Locate the cell with the specified text and output its [x, y] center coordinate. 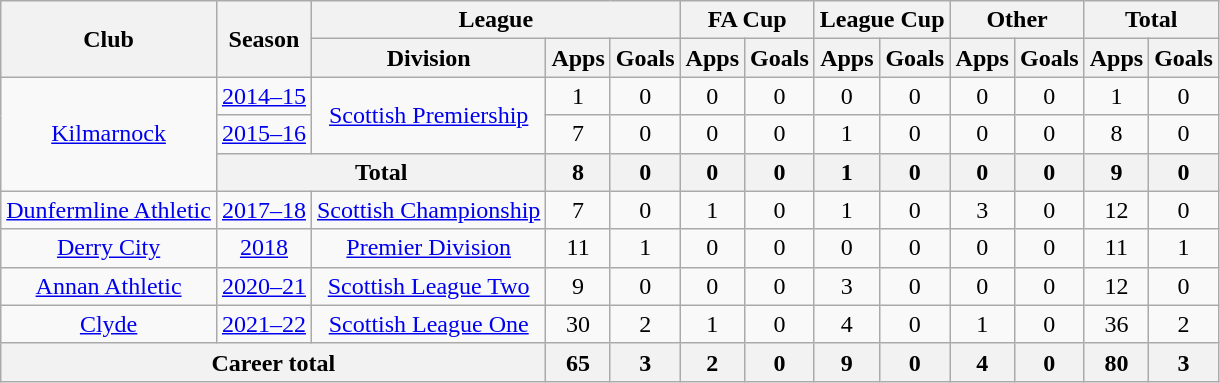
Club [109, 39]
Career total [274, 362]
36 [1116, 324]
FA Cup [747, 20]
2017–18 [264, 210]
Kilmarnock [109, 134]
80 [1116, 362]
30 [578, 324]
Scottish Premiership [428, 115]
2021–22 [264, 324]
Clyde [109, 324]
Scottish Championship [428, 210]
Annan Athletic [109, 286]
Dunfermline Athletic [109, 210]
Division [428, 58]
League [496, 20]
Scottish League Two [428, 286]
2015–16 [264, 134]
League Cup [882, 20]
2014–15 [264, 96]
Season [264, 39]
Other [1017, 20]
Premier Division [428, 248]
Scottish League One [428, 324]
Derry City [109, 248]
2020–21 [264, 286]
65 [578, 362]
2018 [264, 248]
